Locate the cell with the specified text and output its [X, Y] center coordinate. 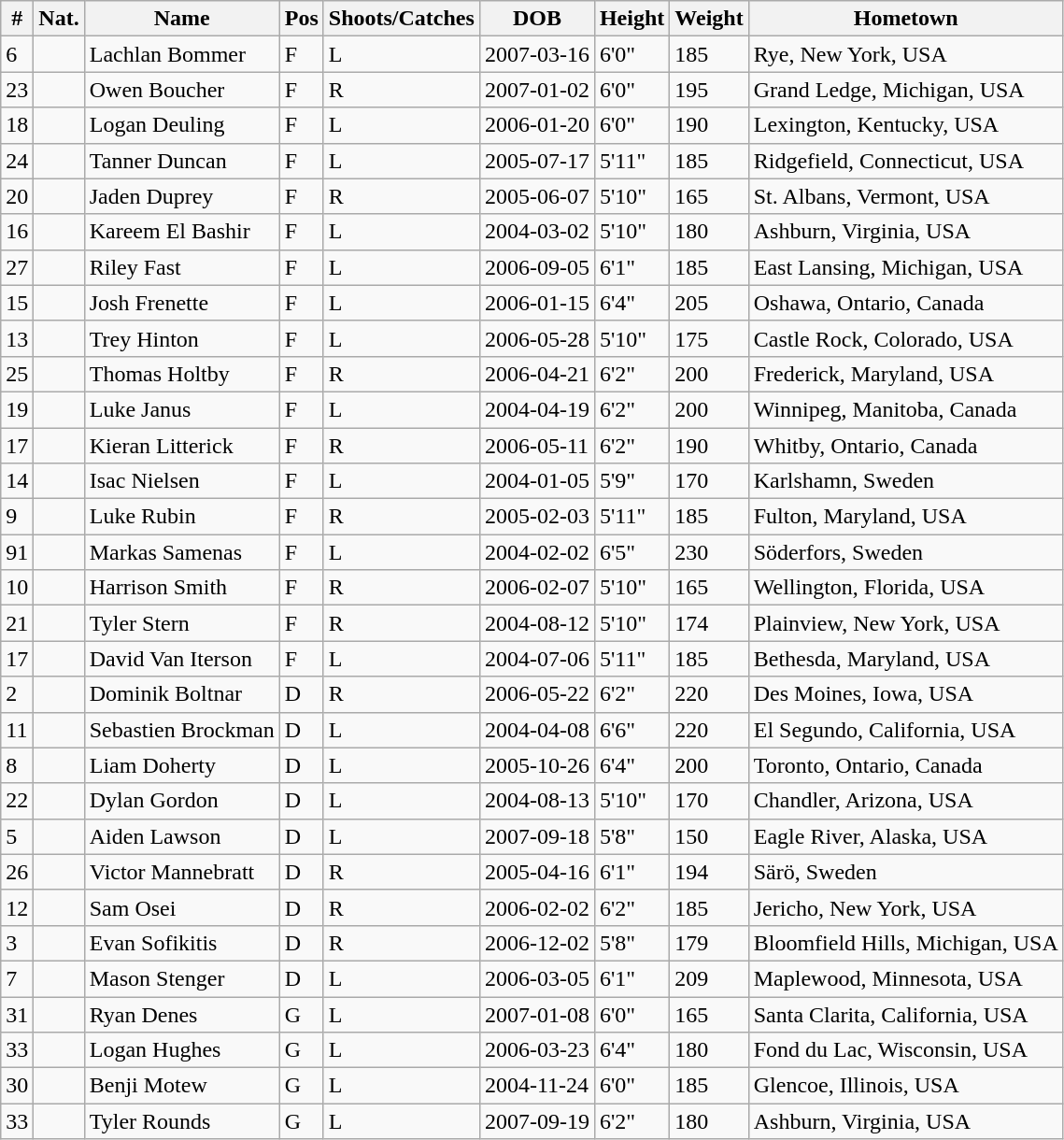
Thomas Holtby [181, 374]
2005-02-03 [536, 517]
2004-03-02 [536, 232]
Frederick, Maryland, USA [906, 374]
Castle Rock, Colorado, USA [906, 338]
Whitby, Ontario, Canada [906, 446]
2 [17, 694]
Santa Clarita, California, USA [906, 1014]
2006-05-11 [536, 446]
175 [709, 338]
21 [17, 623]
2004-08-13 [536, 801]
2006-02-07 [536, 588]
Nat. [59, 19]
2005-10-26 [536, 765]
Logan Deuling [181, 125]
Aiden Lawson [181, 836]
Tyler Rounds [181, 1121]
Wellington, Florida, USA [906, 588]
Markas Samenas [181, 552]
Tyler Stern [181, 623]
Eagle River, Alaska, USA [906, 836]
2005-04-16 [536, 872]
Mason Stenger [181, 978]
7 [17, 978]
30 [17, 1086]
DOB [536, 19]
5'9" [631, 481]
2007-09-18 [536, 836]
Fond du Lac, Wisconsin, USA [906, 1050]
3 [17, 943]
2004-11-24 [536, 1086]
Sebastien Brockman [181, 730]
Winnipeg, Manitoba, Canada [906, 409]
East Lansing, Michigan, USA [906, 267]
179 [709, 943]
Hometown [906, 19]
23 [17, 90]
2004-07-06 [536, 659]
St. Albans, Vermont, USA [906, 196]
Owen Boucher [181, 90]
Plainview, New York, USA [906, 623]
Josh Frenette [181, 303]
Pos [301, 19]
18 [17, 125]
Särö, Sweden [906, 872]
Glencoe, Illinois, USA [906, 1086]
26 [17, 872]
2006-09-05 [536, 267]
24 [17, 161]
Sam Osei [181, 907]
20 [17, 196]
Oshawa, Ontario, Canada [906, 303]
150 [709, 836]
Jaden Duprey [181, 196]
Ridgefield, Connecticut, USA [906, 161]
Height [631, 19]
91 [17, 552]
13 [17, 338]
6'5" [631, 552]
Dylan Gordon [181, 801]
2006-01-15 [536, 303]
Lachlan Bommer [181, 54]
Jericho, New York, USA [906, 907]
Name [181, 19]
25 [17, 374]
209 [709, 978]
6 [17, 54]
Rye, New York, USA [906, 54]
2006-05-28 [536, 338]
2004-04-08 [536, 730]
Luke Janus [181, 409]
2005-07-17 [536, 161]
Ryan Denes [181, 1014]
8 [17, 765]
2006-05-22 [536, 694]
205 [709, 303]
Karlshamn, Sweden [906, 481]
Chandler, Arizona, USA [906, 801]
2004-02-02 [536, 552]
2007-01-02 [536, 90]
Victor Mannebratt [181, 872]
2006-03-23 [536, 1050]
Söderfors, Sweden [906, 552]
Kareem El Bashir [181, 232]
2004-08-12 [536, 623]
2006-12-02 [536, 943]
16 [17, 232]
174 [709, 623]
El Segundo, California, USA [906, 730]
27 [17, 267]
Weight [709, 19]
Evan Sofikitis [181, 943]
5 [17, 836]
2006-03-05 [536, 978]
Kieran Litterick [181, 446]
# [17, 19]
2006-04-21 [536, 374]
Riley Fast [181, 267]
14 [17, 481]
Fulton, Maryland, USA [906, 517]
David Van Iterson [181, 659]
Liam Doherty [181, 765]
2004-04-19 [536, 409]
195 [709, 90]
12 [17, 907]
6'6" [631, 730]
2004-01-05 [536, 481]
31 [17, 1014]
Luke Rubin [181, 517]
Logan Hughes [181, 1050]
194 [709, 872]
Benji Motew [181, 1086]
Bloomfield Hills, Michigan, USA [906, 943]
2007-01-08 [536, 1014]
Grand Ledge, Michigan, USA [906, 90]
Maplewood, Minnesota, USA [906, 978]
15 [17, 303]
Trey Hinton [181, 338]
2007-09-19 [536, 1121]
Dominik Boltnar [181, 694]
Toronto, Ontario, Canada [906, 765]
Isac Nielsen [181, 481]
22 [17, 801]
10 [17, 588]
Bethesda, Maryland, USA [906, 659]
19 [17, 409]
2007-03-16 [536, 54]
9 [17, 517]
Harrison Smith [181, 588]
Tanner Duncan [181, 161]
Shoots/Catches [402, 19]
2006-01-20 [536, 125]
11 [17, 730]
230 [709, 552]
Lexington, Kentucky, USA [906, 125]
2006-02-02 [536, 907]
Des Moines, Iowa, USA [906, 694]
2005-06-07 [536, 196]
